Locate the cell with the specified text and output its [X, Y] center coordinate. 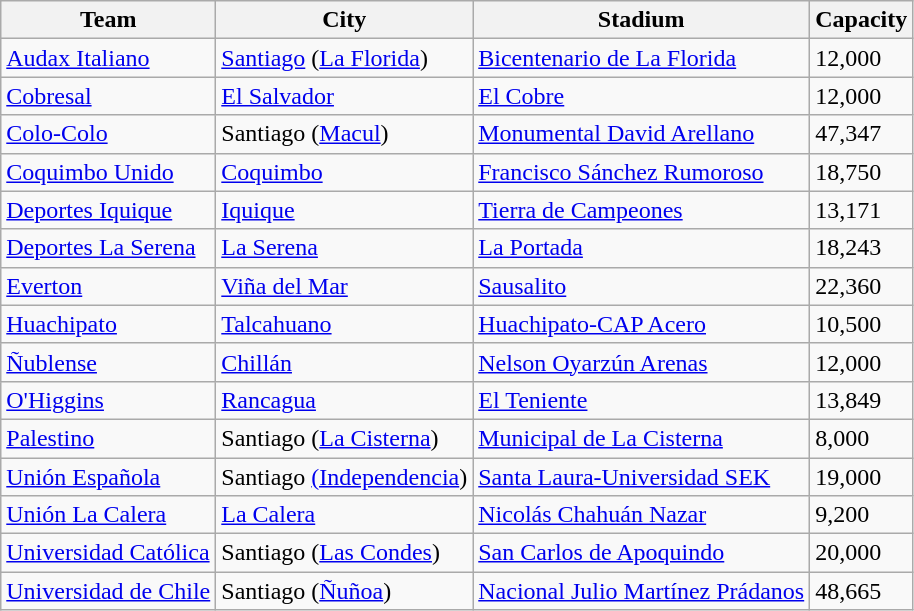
Everton [108, 286]
Deportes La Serena [108, 248]
18,243 [862, 248]
Palestino [108, 438]
19,000 [862, 477]
Tierra de Campeones [642, 210]
20,000 [862, 553]
Iquique [344, 210]
El Teniente [642, 400]
Capacity [862, 20]
La Serena [344, 248]
13,849 [862, 400]
Monumental David Arellano [642, 134]
Cobresal [108, 96]
Municipal de La Cisterna [642, 438]
Santiago (La Florida) [344, 58]
Santiago (Las Condes) [344, 553]
City [344, 20]
Universidad Católica [108, 553]
Francisco Sánchez Rumoroso [642, 172]
Nelson Oyarzún Arenas [642, 362]
Santiago (La Cisterna) [344, 438]
13,171 [862, 210]
Santiago (Ñuñoa) [344, 591]
Colo-Colo [108, 134]
48,665 [862, 591]
47,347 [862, 134]
Audax Italiano [108, 58]
Chillán [344, 362]
8,000 [862, 438]
Nicolás Chahuán Nazar [642, 515]
Coquimbo Unido [108, 172]
Sausalito [642, 286]
O'Higgins [108, 400]
Santa Laura-Universidad SEK [642, 477]
San Carlos de Apoquindo [642, 553]
La Portada [642, 248]
El Cobre [642, 96]
Santiago (Independencia) [344, 477]
18,750 [862, 172]
Coquimbo [344, 172]
22,360 [862, 286]
9,200 [862, 515]
Talcahuano [344, 324]
Deportes Iquique [108, 210]
Santiago (Macul) [344, 134]
Unión Española [108, 477]
Team [108, 20]
Stadium [642, 20]
El Salvador [344, 96]
10,500 [862, 324]
Huachipato-CAP Acero [642, 324]
Nacional Julio Martínez Prádanos [642, 591]
Rancagua [344, 400]
Viña del Mar [344, 286]
La Calera [344, 515]
Ñublense [108, 362]
Unión La Calera [108, 515]
Universidad de Chile [108, 591]
Bicentenario de La Florida [642, 58]
Huachipato [108, 324]
